Pinpoint the cell where the given text exists, returning its [x, y] midpoint coordinate. 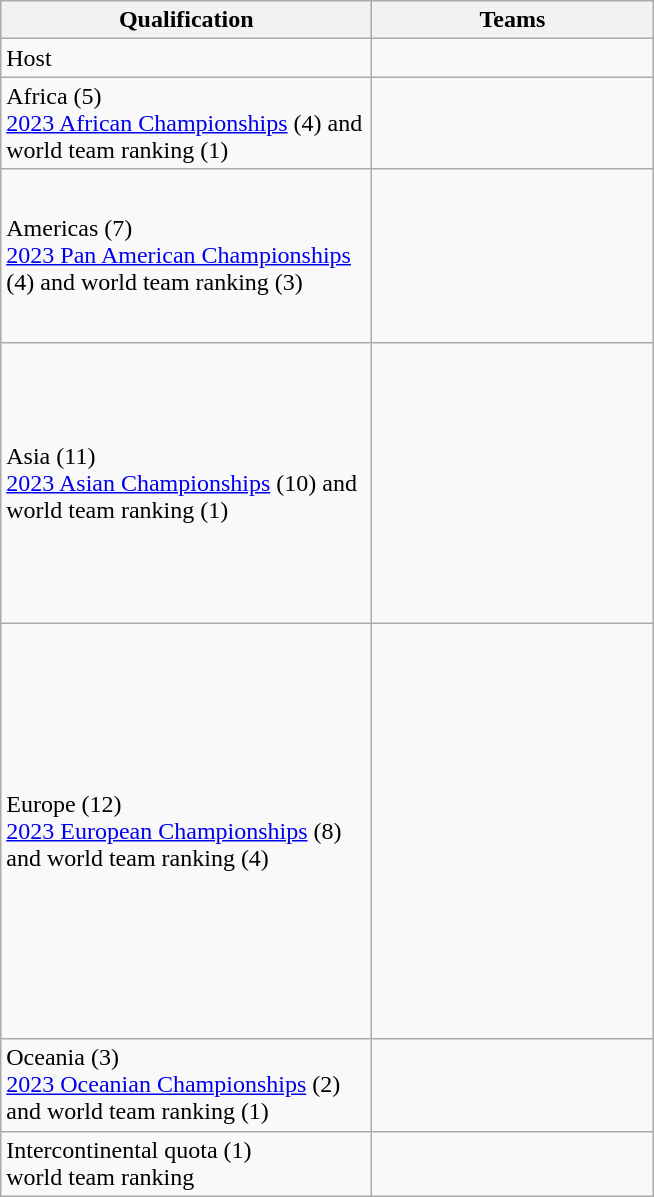
Oceania (3)2023 Oceanian Championships (2) and world team ranking (1) [186, 1085]
Qualification [186, 20]
Americas (7)2023 Pan American Championships (4) and world team ranking (3) [186, 256]
Europe (12)2023 European Championships (8) and world team ranking (4) [186, 831]
Host [186, 58]
Intercontinental quota (1)world team ranking [186, 1164]
Asia (11)2023 Asian Championships (10) and world team ranking (1) [186, 482]
Africa (5)2023 African Championships (4) and world team ranking (1) [186, 123]
Teams [512, 20]
